Search for the cell housing the specified text and yield its (x, y) center coordinate. 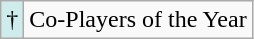
Co-Players of the Year (138, 20)
† (12, 20)
